Scan for the cell matching the given text and deliver its [X, Y] coordinate at center. 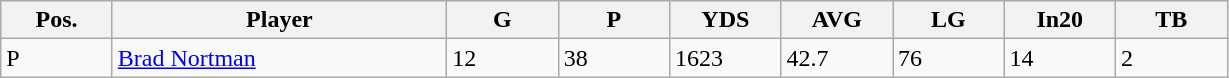
38 [614, 58]
LG [948, 20]
2 [1171, 58]
YDS [726, 20]
76 [948, 58]
Brad Nortman [279, 58]
12 [502, 58]
14 [1060, 58]
G [502, 20]
42.7 [836, 58]
Player [279, 20]
TB [1171, 20]
Pos. [56, 20]
1623 [726, 58]
In20 [1060, 20]
AVG [836, 20]
